Return [x, y] of the center of cell containing provided text 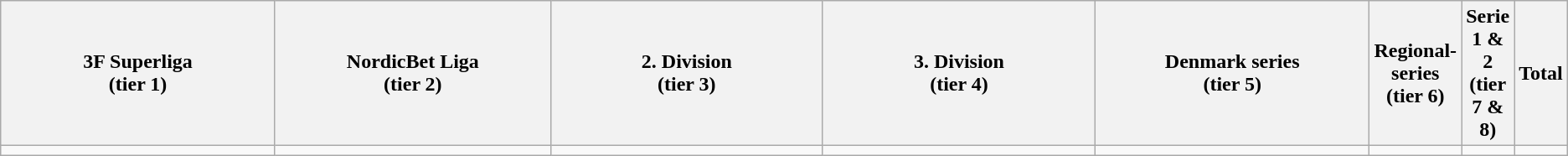
3F Superliga (tier 1) [138, 74]
3. Division (tier 4) [958, 74]
2. Division (tier 3) [687, 74]
Serie 1 & 2(tier 7 & 8) [1488, 74]
Denmark series (tier 5) [1231, 74]
Regional-series (tier 6) [1416, 74]
NordicBet Liga (tier 2) [412, 74]
Total [1541, 74]
